Detect which cell encompasses the target text, then output its (X, Y) center coordinate. 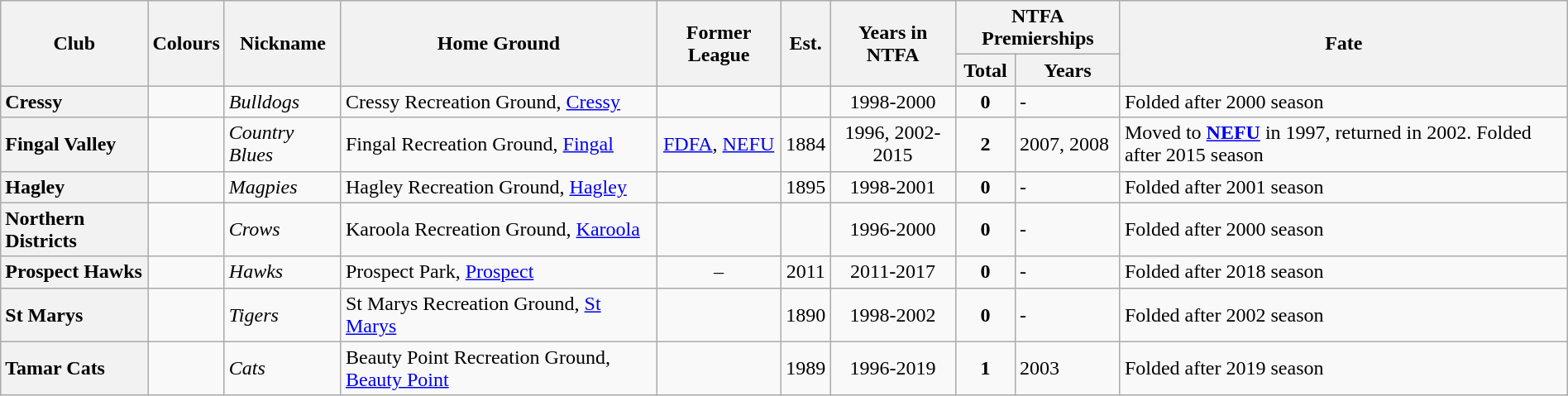
Former League (719, 43)
– (719, 272)
1884 (806, 144)
Years in NTFA (893, 43)
Prospect Park, Prospect (498, 272)
Moved to NEFU in 1997, returned in 2002. Folded after 2015 season (1343, 144)
1 (985, 369)
Beauty Point Recreation Ground, Beauty Point (498, 369)
St Marys Recreation Ground, St Marys (498, 314)
Folded after 2019 season (1343, 369)
Crows (283, 230)
1998-2002 (893, 314)
1895 (806, 187)
Magpies (283, 187)
Folded after 2001 season (1343, 187)
Country Blues (283, 144)
2011-2017 (893, 272)
Colours (186, 43)
1890 (806, 314)
Bulldogs (283, 102)
Est. (806, 43)
Cressy (74, 102)
Hagley (74, 187)
Total (985, 70)
Nickname (283, 43)
Northern Districts (74, 230)
St Marys (74, 314)
Tamar Cats (74, 369)
1998-2001 (893, 187)
Cressy Recreation Ground, Cressy (498, 102)
Years (1068, 70)
1996-2000 (893, 230)
1996-2019 (893, 369)
Hagley Recreation Ground, Hagley (498, 187)
Folded after 2018 season (1343, 272)
FDFA, NEFU (719, 144)
Club (74, 43)
Home Ground (498, 43)
1989 (806, 369)
Fingal Recreation Ground, Fingal (498, 144)
Fate (1343, 43)
1996, 2002-2015 (893, 144)
Cats (283, 369)
2007, 2008 (1068, 144)
Hawks (283, 272)
2003 (1068, 369)
Prospect Hawks (74, 272)
Fingal Valley (74, 144)
Karoola Recreation Ground, Karoola (498, 230)
1998-2000 (893, 102)
Tigers (283, 314)
2011 (806, 272)
NTFA Premierships (1037, 28)
2 (985, 144)
Folded after 2002 season (1343, 314)
